Output the [X, Y] coordinate of the center of the cell containing the given text.  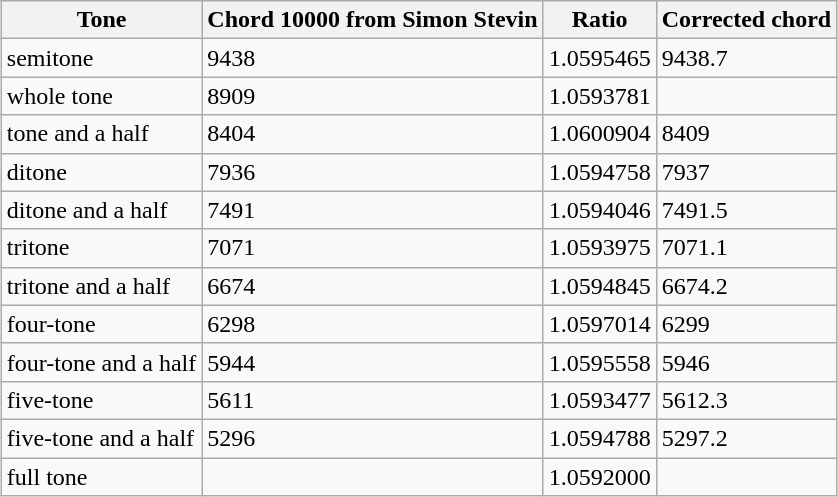
1.0592000 [600, 477]
7936 [372, 172]
four-tone and a half [102, 362]
7071 [372, 248]
1.0595558 [600, 362]
tone and a half [102, 134]
whole tone [102, 96]
1.0593975 [600, 248]
6674.2 [746, 286]
1.0593477 [600, 400]
6674 [372, 286]
8409 [746, 134]
6298 [372, 324]
1.0594845 [600, 286]
Tone [102, 20]
5297.2 [746, 438]
Chord 10000 from Simon Stevin [372, 20]
5296 [372, 438]
5612.3 [746, 400]
7491.5 [746, 210]
1.0600904 [600, 134]
8909 [372, 96]
full tone [102, 477]
1.0594046 [600, 210]
semitone [102, 58]
tritone and a half [102, 286]
7937 [746, 172]
5946 [746, 362]
Ratio [600, 20]
ditone [102, 172]
1.0593781 [600, 96]
Corrected chord [746, 20]
1.0597014 [600, 324]
5611 [372, 400]
8404 [372, 134]
tritone [102, 248]
ditone and a half [102, 210]
7491 [372, 210]
1.0594758 [600, 172]
6299 [746, 324]
four-tone [102, 324]
1.0594788 [600, 438]
5944 [372, 362]
9438 [372, 58]
five-tone and a half [102, 438]
five-tone [102, 400]
9438.7 [746, 58]
1.0595465 [600, 58]
7071.1 [746, 248]
